Output the (x, y) coordinate of the center of the cell containing the given text.  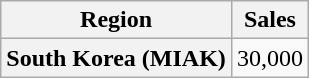
Region (116, 20)
30,000 (270, 58)
Sales (270, 20)
South Korea (MIAK) (116, 58)
